Locate the cell with the specified text and output its [X, Y] center coordinate. 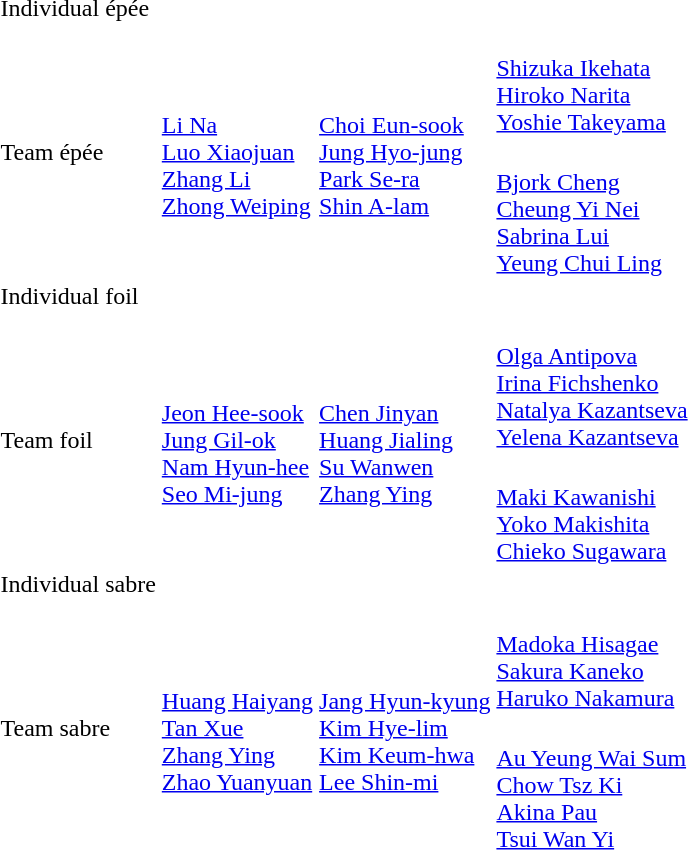
Choi Eun-sookJung Hyo-jungPark Se-raShin A-lam [405, 152]
Jeon Hee-sookJung Gil-okNam Hyun-heeSeo Mi-jung [237, 440]
Chen JinyanHuang JialingSu WanwenZhang Ying [405, 440]
Li NaLuo XiaojuanZhang LiZhong Weiping [237, 152]
